Locate the cell with the specified text and output its [x, y] center coordinate. 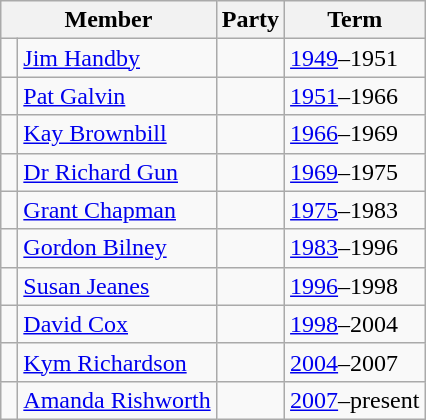
David Cox [117, 324]
2004–2007 [355, 362]
2007–present [355, 400]
Jim Handby [117, 58]
1949–1951 [355, 58]
Amanda Rishworth [117, 400]
1975–1983 [355, 210]
Term [355, 20]
1969–1975 [355, 172]
1996–1998 [355, 286]
Kym Richardson [117, 362]
1966–1969 [355, 134]
Party [250, 20]
Gordon Bilney [117, 248]
Susan Jeanes [117, 286]
Grant Chapman [117, 210]
1998–2004 [355, 324]
Kay Brownbill [117, 134]
1951–1966 [355, 96]
Dr Richard Gun [117, 172]
Member [108, 20]
1983–1996 [355, 248]
Pat Galvin [117, 96]
